Output the [X, Y] coordinate of the center of the cell containing the given text.  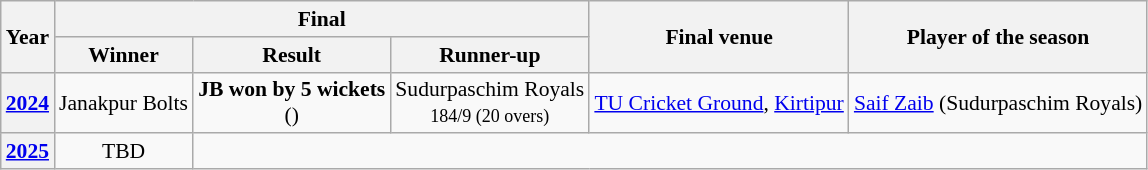
Player of the season [998, 36]
Year [28, 36]
Final venue [719, 36]
JB won by 5 wickets() [292, 102]
Sudurpaschim Royals184/9 (20 overs) [490, 102]
2025 [28, 152]
Janakpur Bolts [124, 102]
2024 [28, 102]
Final [322, 19]
TBD [124, 152]
Saif Zaib (Sudurpaschim Royals) [998, 102]
Winner [124, 55]
Runner-up [490, 55]
Result [292, 55]
TU Cricket Ground, Kirtipur [719, 102]
